Find where the given text appears and provide that cell's center as (X, Y) coordinate. 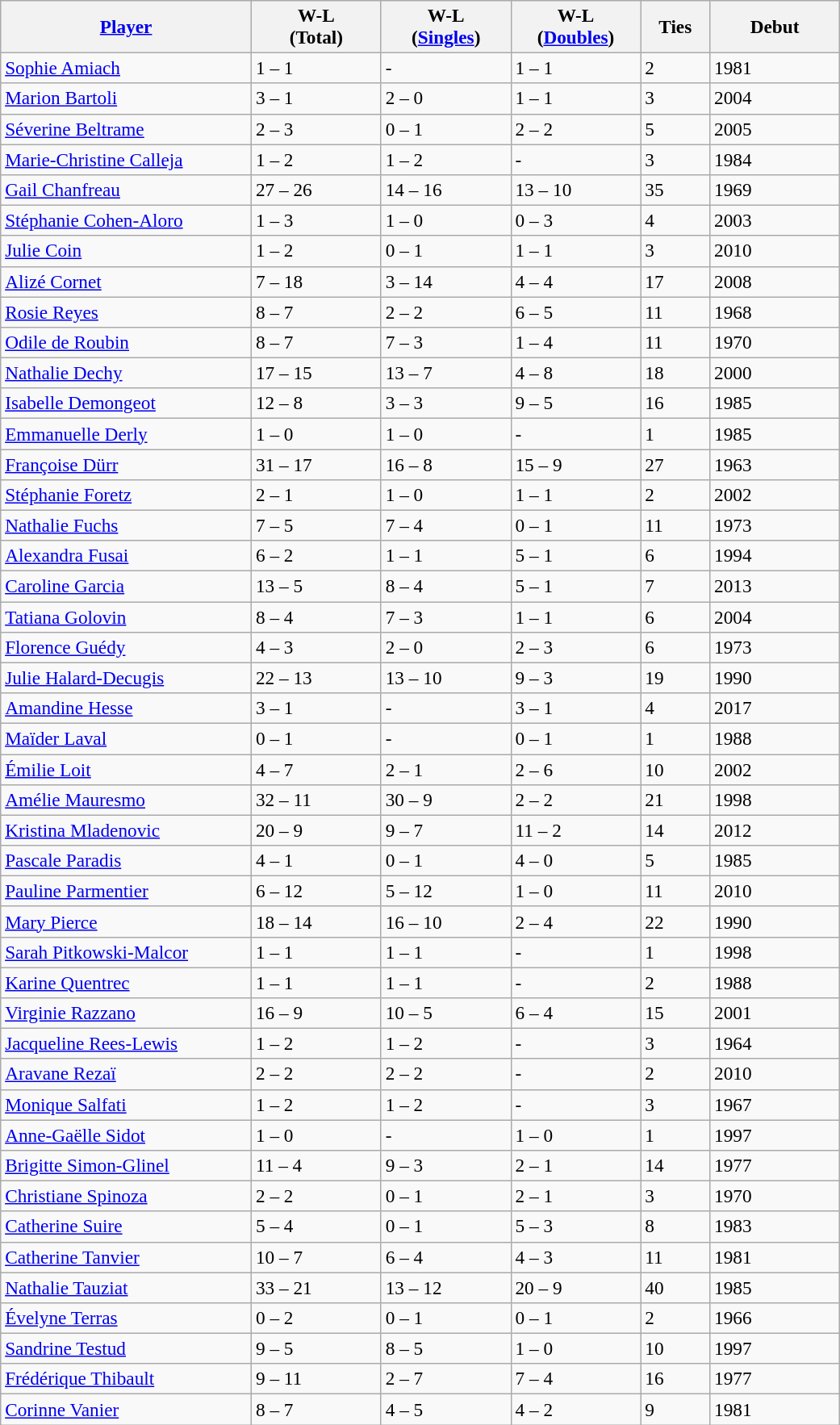
8 – 5 (445, 1348)
1994 (775, 556)
1983 (775, 1227)
Debut (775, 26)
Pascale Paradis (126, 860)
4 – 0 (576, 860)
Amandine Hesse (126, 708)
16 – 10 (445, 921)
12 – 8 (316, 403)
Frédérique Thibault (126, 1379)
17 – 15 (316, 373)
5 – 12 (445, 891)
32 – 11 (316, 800)
Christiane Spinoza (126, 1196)
4 – 1 (316, 860)
Anne-Gaëlle Sidot (126, 1135)
22 – 13 (316, 678)
Isabelle Demongeot (126, 403)
11 – 4 (316, 1165)
Nathalie Dechy (126, 373)
27 – 26 (316, 190)
Odile de Roubin (126, 342)
Alexandra Fusai (126, 556)
1984 (775, 159)
9 (675, 1409)
Sandrine Testud (126, 1348)
Florence Guédy (126, 647)
2000 (775, 373)
Emmanuelle Derly (126, 433)
Séverine Beltrame (126, 129)
2005 (775, 129)
2 – 7 (445, 1379)
Julie Halard-Decugis (126, 678)
Gail Chanfreau (126, 190)
Sarah Pitkowski-Malcor (126, 952)
W-L(Total) (316, 26)
30 – 9 (445, 800)
Monique Salfati (126, 1105)
4 – 4 (576, 282)
18 (675, 373)
21 (675, 800)
Évelyne Terras (126, 1318)
11 – 2 (576, 830)
33 – 21 (316, 1287)
7 – 18 (316, 282)
W-L(Singles) (445, 26)
13 – 12 (445, 1287)
8 (675, 1227)
Stéphanie Foretz (126, 495)
35 (675, 190)
10 – 7 (316, 1257)
2 – 6 (576, 769)
Aravane Rezaï (126, 1074)
Alizé Cornet (126, 282)
Marion Bartoli (126, 98)
5 – 4 (316, 1227)
Brigitte Simon-Glinel (126, 1165)
16 – 8 (445, 464)
0 – 2 (316, 1318)
1966 (775, 1318)
Pauline Parmentier (126, 891)
Virginie Razzano (126, 1013)
19 (675, 678)
3 – 3 (445, 403)
9 – 7 (445, 830)
1968 (775, 311)
1 – 4 (576, 342)
5 – 3 (576, 1227)
Catherine Tanvier (126, 1257)
4 – 7 (316, 769)
Mary Pierce (126, 921)
Kristina Mladenovic (126, 830)
Jacqueline Rees-Lewis (126, 1043)
Ties (675, 26)
13 – 7 (445, 373)
Caroline Garcia (126, 586)
1967 (775, 1105)
4 – 8 (576, 373)
14 – 16 (445, 190)
Julie Coin (126, 251)
1963 (775, 464)
6 – 2 (316, 556)
17 (675, 282)
Catherine Suire (126, 1227)
3 – 14 (445, 282)
0 – 3 (576, 220)
Maïder Laval (126, 738)
40 (675, 1287)
Amélie Mauresmo (126, 800)
7 – 5 (316, 525)
Sophie Amiach (126, 68)
2008 (775, 282)
22 (675, 921)
2 – 4 (576, 921)
13 – 5 (316, 586)
4 – 2 (576, 1409)
15 (675, 1013)
Corinne Vanier (126, 1409)
2003 (775, 220)
Émilie Loit (126, 769)
31 – 17 (316, 464)
2013 (775, 586)
Player (126, 26)
Rosie Reyes (126, 311)
Tatiana Golovin (126, 616)
Nathalie Fuchs (126, 525)
2001 (775, 1013)
15 – 9 (576, 464)
Nathalie Tauziat (126, 1287)
1 – 3 (316, 220)
16 – 9 (316, 1013)
27 (675, 464)
7 (675, 586)
2012 (775, 830)
1964 (775, 1043)
Stéphanie Cohen-Aloro (126, 220)
W-L(Doubles) (576, 26)
Marie-Christine Calleja (126, 159)
Karine Quentrec (126, 982)
6 – 12 (316, 891)
10 – 5 (445, 1013)
Françoise Dürr (126, 464)
9 – 11 (316, 1379)
6 – 5 (576, 311)
1969 (775, 190)
18 – 14 (316, 921)
2017 (775, 708)
4 – 5 (445, 1409)
